Return [x, y] of the center of cell containing provided text 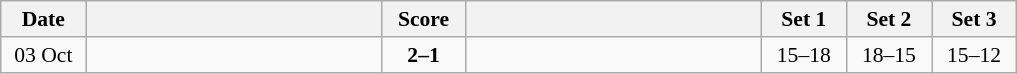
15–18 [804, 55]
Score [424, 19]
15–12 [974, 55]
2–1 [424, 55]
03 Oct [44, 55]
18–15 [888, 55]
Set 1 [804, 19]
Set 3 [974, 19]
Set 2 [888, 19]
Date [44, 19]
